Capture the cell that displays the provided text and extract its (X, Y) central coordinate. 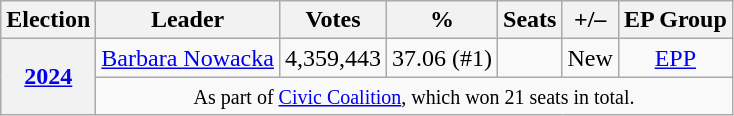
EPP (675, 58)
Leader (188, 20)
Seats (530, 20)
Election (48, 20)
As part of Civic Coalition, which won 21 seats in total. (414, 96)
37.06 (#1) (442, 58)
4,359,443 (332, 58)
New (590, 58)
Barbara Nowacka (188, 58)
2024 (48, 77)
% (442, 20)
Votes (332, 20)
+/– (590, 20)
EP Group (675, 20)
